Locate the cell with the specified text and output its [X, Y] center coordinate. 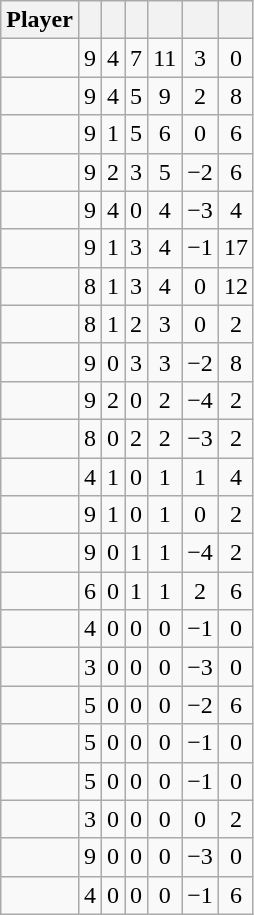
17 [236, 248]
Player [40, 20]
11 [165, 58]
7 [136, 58]
12 [236, 286]
